Identify which cell holds the provided text, then report its [x, y] central coordinate. 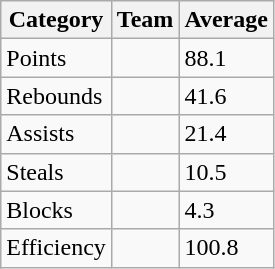
Points [56, 58]
Assists [56, 134]
Category [56, 20]
Blocks [56, 210]
Efficiency [56, 248]
Average [226, 20]
10.5 [226, 172]
88.1 [226, 58]
4.3 [226, 210]
21.4 [226, 134]
100.8 [226, 248]
Rebounds [56, 96]
41.6 [226, 96]
Team [145, 20]
Steals [56, 172]
